Capture the cell that displays the provided text and extract its [x, y] central coordinate. 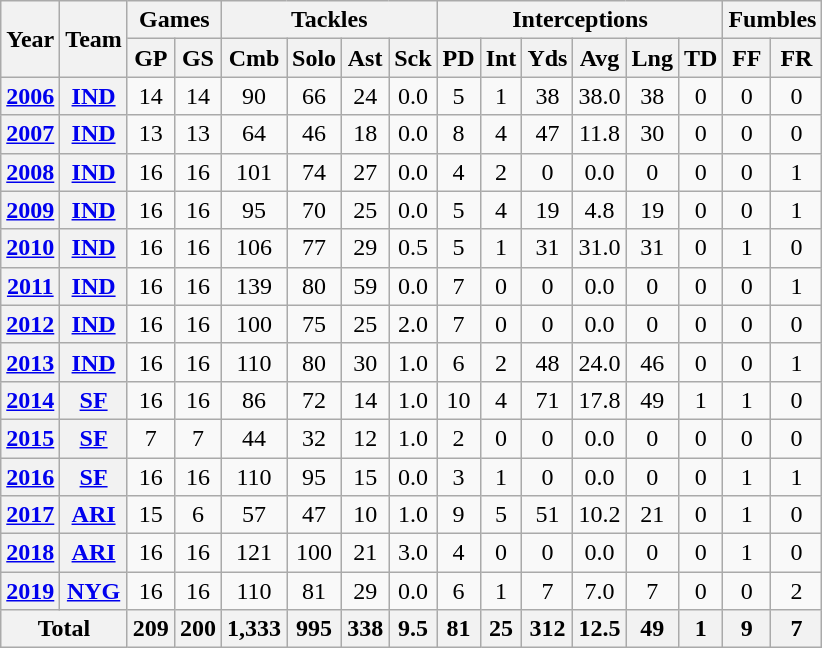
8 [458, 134]
995 [314, 629]
51 [548, 515]
75 [314, 324]
Avg [600, 58]
2019 [30, 591]
2009 [30, 210]
338 [366, 629]
TD [700, 58]
GS [198, 58]
1,333 [254, 629]
72 [314, 400]
32 [314, 438]
48 [548, 362]
2012 [30, 324]
Fumbles [772, 20]
209 [150, 629]
Team [94, 39]
139 [254, 286]
66 [314, 96]
11.8 [600, 134]
Sck [413, 58]
71 [548, 400]
74 [314, 172]
44 [254, 438]
27 [366, 172]
Games [174, 20]
106 [254, 248]
FF [747, 58]
64 [254, 134]
Ast [366, 58]
4.8 [600, 210]
2015 [30, 438]
312 [548, 629]
86 [254, 400]
0.5 [413, 248]
90 [254, 96]
12.5 [600, 629]
10.2 [600, 515]
2007 [30, 134]
18 [366, 134]
7.0 [600, 591]
2017 [30, 515]
Cmb [254, 58]
24 [366, 96]
Lng [652, 58]
121 [254, 553]
Tackles [329, 20]
Yds [548, 58]
200 [198, 629]
2008 [30, 172]
2011 [30, 286]
Int [501, 58]
2006 [30, 96]
PD [458, 58]
12 [366, 438]
NYG [94, 591]
3.0 [413, 553]
9.5 [413, 629]
31.0 [600, 248]
3 [458, 477]
57 [254, 515]
101 [254, 172]
70 [314, 210]
2010 [30, 248]
Total [64, 629]
Interceptions [580, 20]
59 [366, 286]
2014 [30, 400]
GP [150, 58]
Year [30, 39]
2013 [30, 362]
2018 [30, 553]
77 [314, 248]
38.0 [600, 96]
17.8 [600, 400]
Solo [314, 58]
24.0 [600, 362]
2.0 [413, 324]
2016 [30, 477]
FR [796, 58]
